Capture the cell that displays the provided text and extract its [x, y] central coordinate. 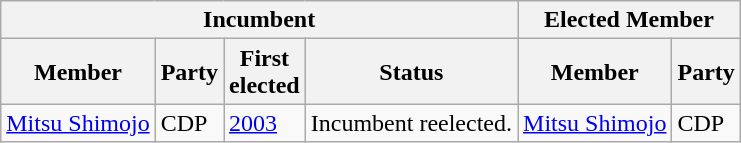
Incumbent [260, 20]
2003 [265, 123]
Elected Member [630, 20]
Status [411, 72]
Firstelected [265, 72]
Incumbent reelected. [411, 123]
